Scan for the cell matching the given text and deliver its [X, Y] coordinate at center. 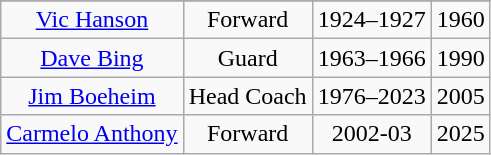
1990 [460, 58]
Guard [248, 58]
1924–1927 [372, 20]
2025 [460, 134]
Carmelo Anthony [92, 134]
Head Coach [248, 96]
2002-03 [372, 134]
1976–2023 [372, 96]
Dave Bing [92, 58]
Jim Boeheim [92, 96]
Vic Hanson [92, 20]
2005 [460, 96]
1960 [460, 20]
1963–1966 [372, 58]
